Return [X, Y] of the center of cell containing provided text 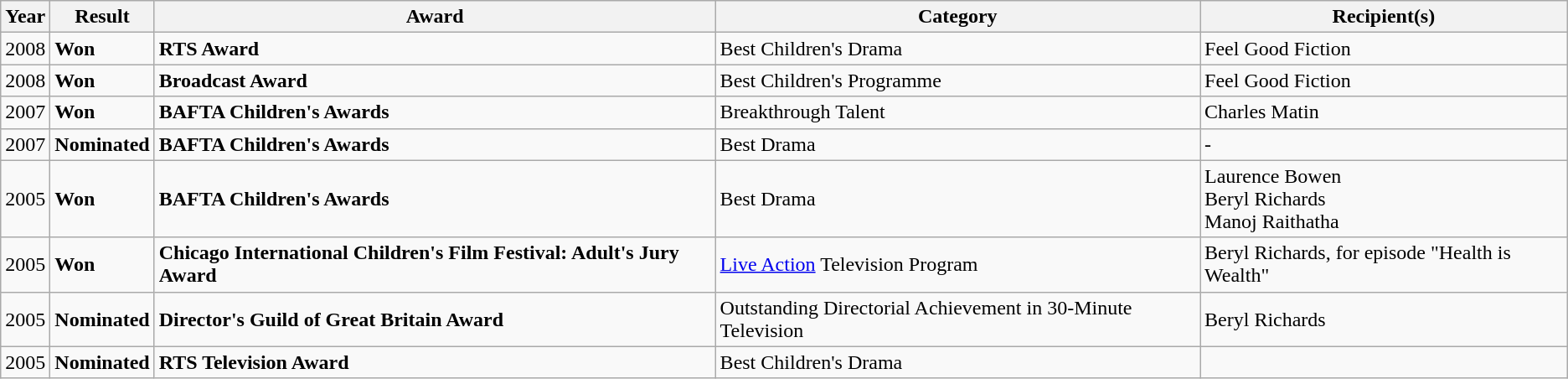
RTS Television Award [435, 362]
Director's Guild of Great Britain Award [435, 319]
Laurence BowenBeryl RichardsManoj Raithatha [1384, 199]
Year [25, 17]
RTS Award [435, 49]
Beryl Richards [1384, 319]
Result [102, 17]
Best Children's Programme [957, 80]
Recipient(s) [1384, 17]
Category [957, 17]
Outstanding Directorial Achievement in 30-Minute Television [957, 319]
Award [435, 17]
Broadcast Award [435, 80]
Chicago International Children's Film Festival: Adult's Jury Award [435, 265]
- [1384, 144]
Live Action Television Program [957, 265]
Breakthrough Talent [957, 112]
Charles Matin [1384, 112]
Beryl Richards, for episode "Health is Wealth" [1384, 265]
